Return (x, y) of the center of cell containing provided text 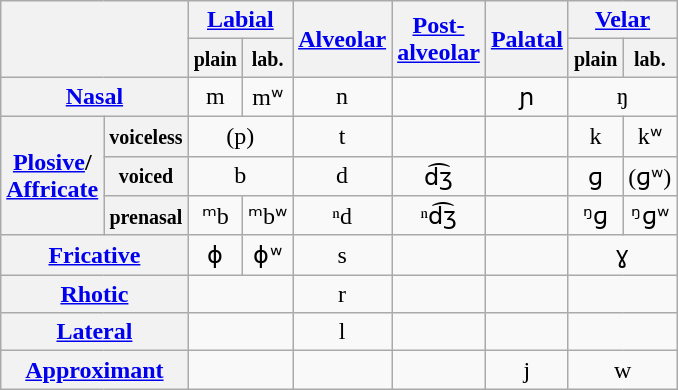
ɸ (215, 255)
ᵑɡʷ (650, 216)
ɸʷ (268, 255)
Nasal (94, 97)
k (595, 136)
j (526, 370)
mʷ (268, 97)
ⁿd (342, 216)
Rhotic (94, 294)
voiceless (146, 136)
voiced (146, 176)
ɡ (595, 176)
ŋ (622, 97)
t (342, 136)
(p) (240, 136)
m (215, 97)
d (342, 176)
Approximant (94, 370)
Lateral (94, 332)
b (240, 176)
Fricative (94, 255)
ⁿd͡ʒ (439, 216)
Labial (240, 20)
(ɡʷ) (650, 176)
w (622, 370)
kʷ (650, 136)
ɲ (526, 97)
Velar (622, 20)
s (342, 255)
prenasal (146, 216)
Palatal (526, 39)
d͡ʒ (439, 176)
Post-alveolar (439, 39)
ᵐbʷ (268, 216)
ɣ (622, 255)
l (342, 332)
Alveolar (342, 39)
ᵐb (215, 216)
ᵑɡ (595, 216)
n (342, 97)
r (342, 294)
Plosive/Affricate (52, 176)
